Capture the cell that displays the provided text and extract its [x, y] central coordinate. 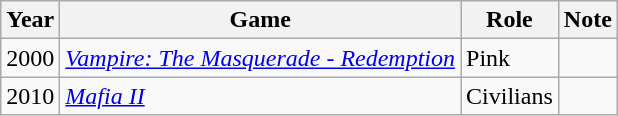
Mafia II [260, 96]
Pink [510, 58]
Vampire: The Masquerade - Redemption [260, 58]
2010 [30, 96]
Civilians [510, 96]
Year [30, 20]
Game [260, 20]
Role [510, 20]
2000 [30, 58]
Note [588, 20]
